Search for the cell housing the specified text and yield its [X, Y] center coordinate. 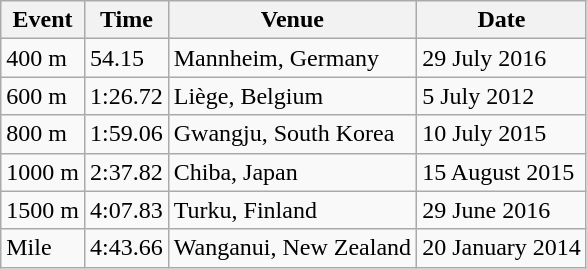
Mannheim, Germany [292, 58]
2:37.82 [126, 172]
Venue [292, 20]
Turku, Finland [292, 210]
10 July 2015 [502, 134]
Time [126, 20]
20 January 2014 [502, 248]
Event [43, 20]
400 m [43, 58]
1:59.06 [126, 134]
Mile [43, 248]
Date [502, 20]
4:43.66 [126, 248]
29 July 2016 [502, 58]
5 July 2012 [502, 96]
1500 m [43, 210]
Liège, Belgium [292, 96]
54.15 [126, 58]
1000 m [43, 172]
Chiba, Japan [292, 172]
Wanganui, New Zealand [292, 248]
800 m [43, 134]
15 August 2015 [502, 172]
29 June 2016 [502, 210]
600 m [43, 96]
Gwangju, South Korea [292, 134]
4:07.83 [126, 210]
1:26.72 [126, 96]
